From the cell containing the given text, extract its center point as [x, y] coordinate. 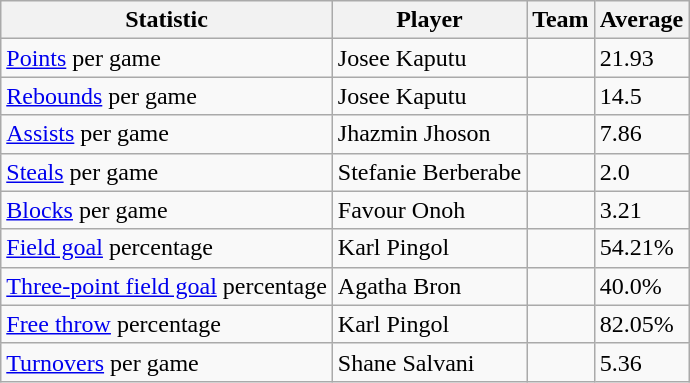
7.86 [642, 134]
Favour Onoh [429, 210]
Blocks per game [167, 210]
Steals per game [167, 172]
Free throw percentage [167, 324]
Team [561, 20]
3.21 [642, 210]
Shane Salvani [429, 362]
14.5 [642, 96]
Three-point field goal percentage [167, 286]
Player [429, 20]
Field goal percentage [167, 248]
Rebounds per game [167, 96]
21.93 [642, 58]
Statistic [167, 20]
2.0 [642, 172]
Agatha Bron [429, 286]
Average [642, 20]
Jhazmin Jhoson [429, 134]
Points per game [167, 58]
Stefanie Berberabe [429, 172]
54.21% [642, 248]
Assists per game [167, 134]
40.0% [642, 286]
82.05% [642, 324]
5.36 [642, 362]
Turnovers per game [167, 362]
